Capture the cell that displays the provided text and extract its [X, Y] central coordinate. 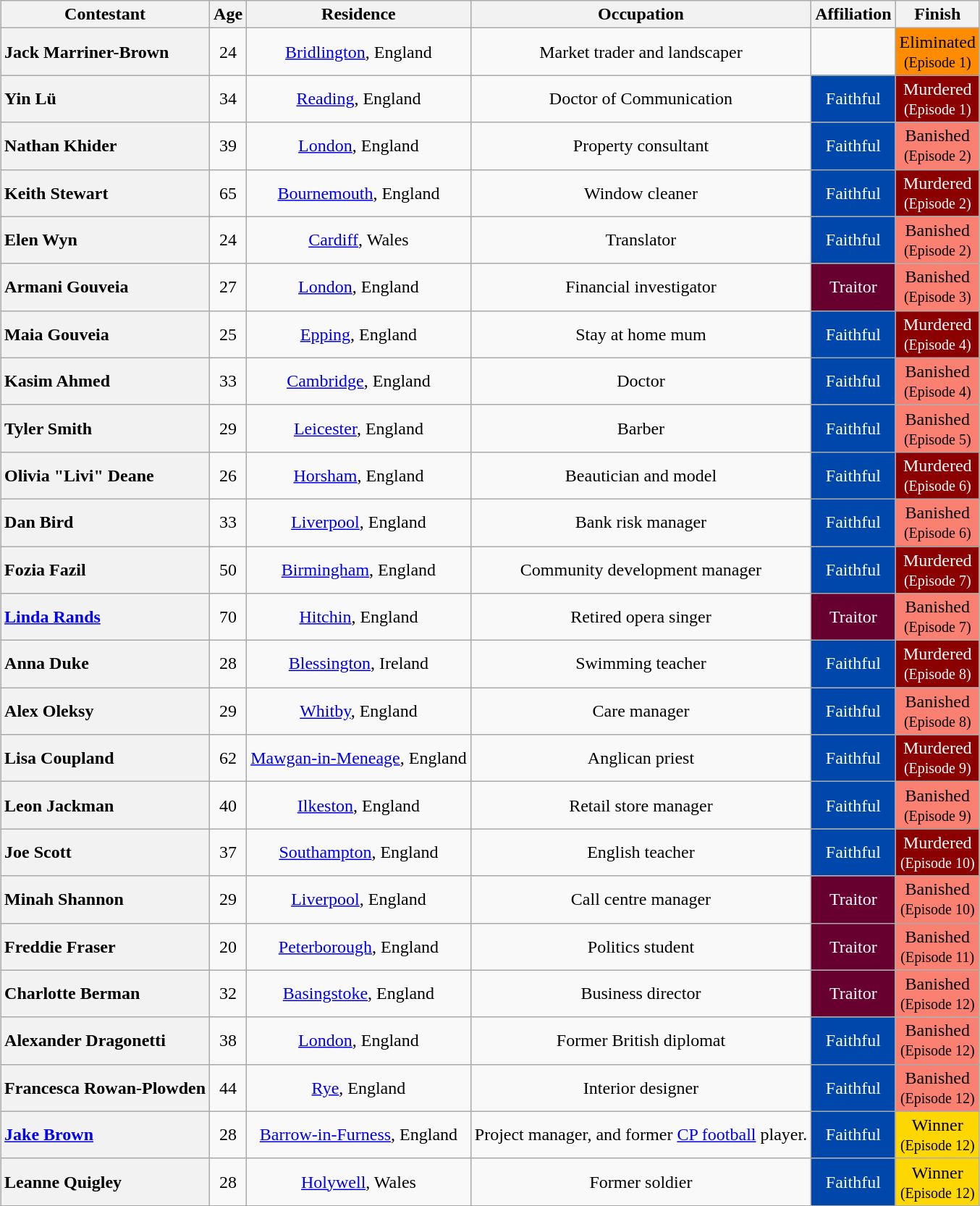
Fozia Fazil [106, 569]
65 [229, 193]
Former British diplomat [641, 1041]
Retired opera singer [641, 617]
Southampton, England [359, 853]
Banished(Episode 9) [937, 805]
32 [229, 993]
20 [229, 947]
Barber [641, 429]
Lisa Coupland [106, 759]
Freddie Fraser [106, 947]
Alexander Dragonetti [106, 1041]
Banished(Episode 8) [937, 711]
Eliminated(Episode 1) [937, 52]
Anglican priest [641, 759]
Swimming teacher [641, 665]
Alex Oleksy [106, 711]
Jake Brown [106, 1135]
Horsham, England [359, 475]
Jack Marriner-Brown [106, 52]
Holywell, Wales [359, 1181]
38 [229, 1041]
Minah Shannon [106, 899]
Beautician and model [641, 475]
Banished(Episode 4) [937, 381]
70 [229, 617]
Peterborough, England [359, 947]
50 [229, 569]
Banished(Episode 6) [937, 523]
Bournemouth, England [359, 193]
44 [229, 1087]
Murdered(Episode 2) [937, 193]
Business director [641, 993]
Basingstoke, England [359, 993]
Occupation [641, 14]
Rye, England [359, 1087]
Banished(Episode 11) [937, 947]
Murdered(Episode 6) [937, 475]
Property consultant [641, 146]
Birmingham, England [359, 569]
Yin Lü [106, 98]
Kasim Ahmed [106, 381]
Stay at home mum [641, 334]
Former soldier [641, 1181]
39 [229, 146]
Care manager [641, 711]
Banished(Episode 3) [937, 287]
Joe Scott [106, 853]
40 [229, 805]
Contestant [106, 14]
Tyler Smith [106, 429]
Charlotte Berman [106, 993]
Murdered(Episode 9) [937, 759]
Call centre manager [641, 899]
62 [229, 759]
37 [229, 853]
Interior designer [641, 1087]
Murdered(Episode 8) [937, 665]
Barrow-in-Furness, England [359, 1135]
English teacher [641, 853]
Leicester, England [359, 429]
Murdered(Episode 4) [937, 334]
27 [229, 287]
Bank risk manager [641, 523]
Murdered(Episode 10) [937, 853]
Olivia "Livi" Deane [106, 475]
Murdered(Episode 7) [937, 569]
Mawgan-in-Meneage, England [359, 759]
Doctor of Communication [641, 98]
Cambridge, England [359, 381]
Banished(Episode 5) [937, 429]
Residence [359, 14]
Financial investigator [641, 287]
Bridlington, England [359, 52]
Francesca Rowan-Plowden [106, 1087]
Translator [641, 240]
Community development manager [641, 569]
Project manager, and former CP football player. [641, 1135]
Whitby, England [359, 711]
Market trader and landscaper [641, 52]
Banished(Episode 10) [937, 899]
Linda Rands [106, 617]
Armani Gouveia [106, 287]
Retail store manager [641, 805]
Elen Wyn [106, 240]
Finish [937, 14]
Epping, England [359, 334]
Reading, England [359, 98]
Hitchin, England [359, 617]
Nathan Khider [106, 146]
Maia Gouveia [106, 334]
Murdered(Episode 1) [937, 98]
Dan Bird [106, 523]
Leon Jackman [106, 805]
Cardiff, Wales [359, 240]
Anna Duke [106, 665]
34 [229, 98]
26 [229, 475]
Politics student [641, 947]
Ilkeston, England [359, 805]
Blessington, Ireland [359, 665]
Keith Stewart [106, 193]
Doctor [641, 381]
Affiliation [853, 14]
25 [229, 334]
Leanne Quigley [106, 1181]
Banished(Episode 7) [937, 617]
Age [229, 14]
Window cleaner [641, 193]
